Return (X, Y) of the center of cell containing provided text 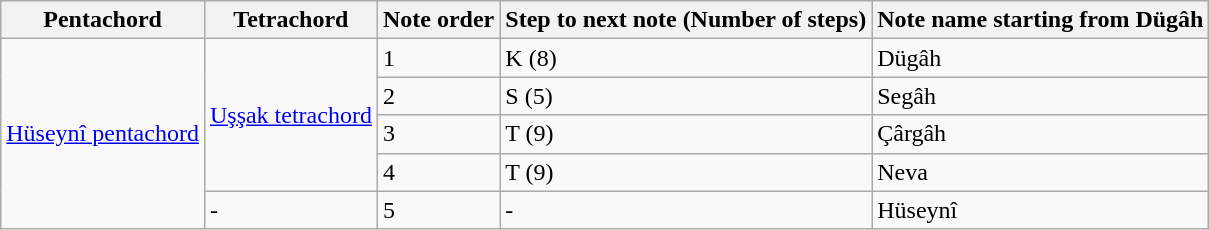
Neva (1040, 172)
5 (438, 210)
Uşşak tetrachord (290, 115)
S (5) (686, 96)
K (8) (686, 58)
3 (438, 134)
4 (438, 172)
Step to next note (Number of steps) (686, 20)
Hüseynî pentachord (103, 134)
2 (438, 96)
1 (438, 58)
Hüseynî (1040, 210)
Segâh (1040, 96)
Dügâh (1040, 58)
Pentachord (103, 20)
Note order (438, 20)
Çârgâh (1040, 134)
Tetrachord (290, 20)
Note name starting from Dügâh (1040, 20)
